Capture the cell that displays the provided text and extract its (X, Y) central coordinate. 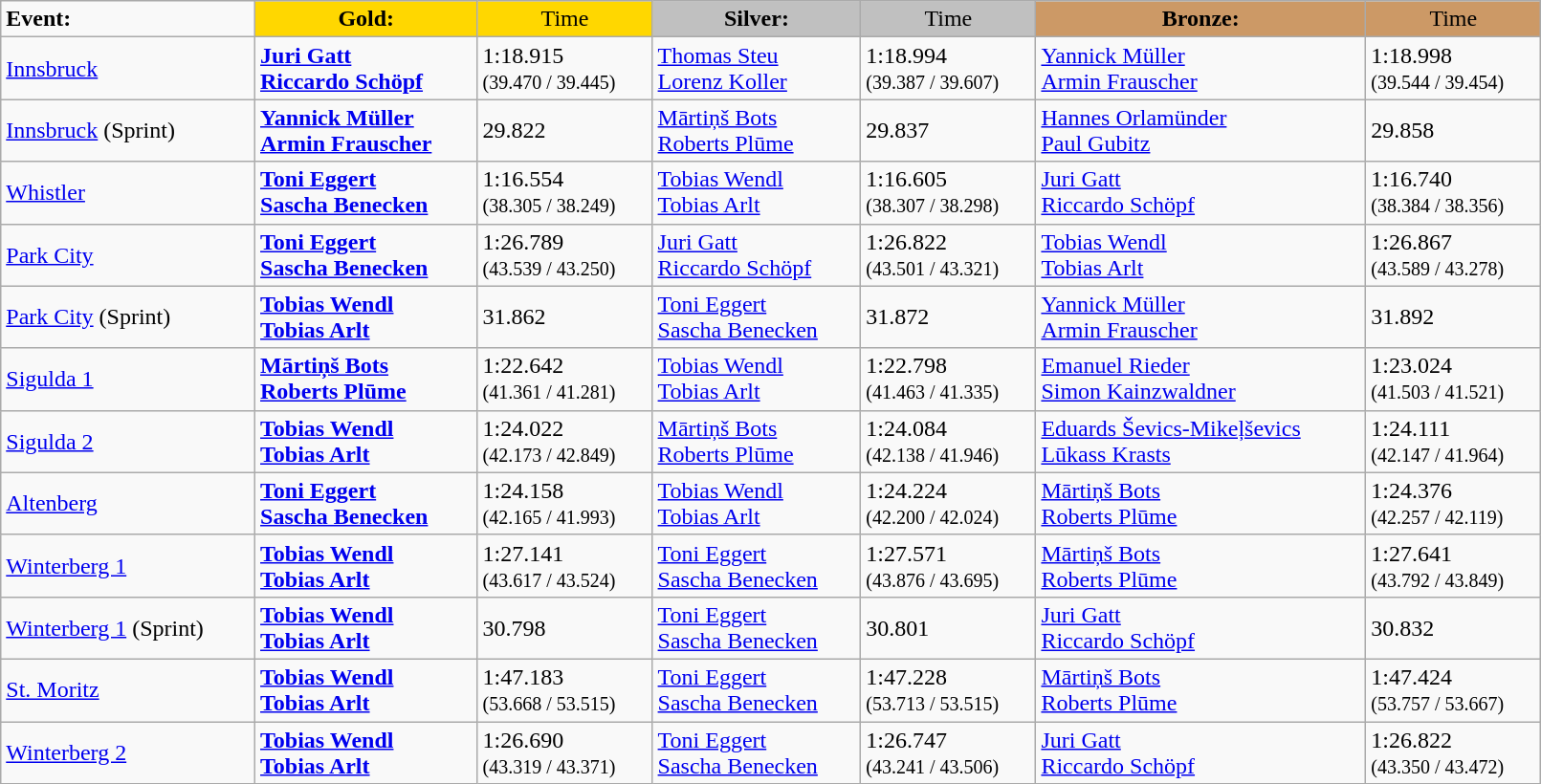
1:24.022(42.173 / 42.849) (564, 442)
1:24.376(42.257 / 42.119) (1454, 503)
1:22.798(41.463 / 41.335) (949, 379)
Emanuel RiederSimon Kainzwaldner (1201, 379)
1:27.641(43.792 / 43.849) (1454, 566)
Sigulda 2 (128, 442)
1:24.111(42.147 / 41.964) (1454, 442)
Sigulda 1 (128, 379)
Thomas SteuLorenz Koller (757, 69)
1:24.224(42.200 / 42.024) (949, 503)
Innsbruck (Sprint) (128, 130)
Winterberg 1 (128, 566)
1:16.740(38.384 / 38.356) (1454, 193)
1:23.024(41.503 / 41.521) (1454, 379)
29.822 (564, 130)
1:26.867(43.589 / 43.278) (1454, 254)
1:27.571(43.876 / 43.695) (949, 566)
Eduards Ševics-MikeļševicsLūkass Krasts (1201, 442)
1:18.994(39.387 / 39.607) (949, 69)
1:22.642(41.361 / 41.281) (564, 379)
1:16.605(38.307 / 38.298) (949, 193)
1:26.822(43.501 / 43.321) (949, 254)
1:18.915(39.470 / 39.445) (564, 69)
1:26.690(43.319 / 43.371) (564, 751)
29.858 (1454, 130)
1:27.141(43.617 / 43.524) (564, 566)
1:47.228(53.713 / 53.515) (949, 690)
Gold: (366, 19)
30.832 (1454, 627)
31.872 (949, 317)
Silver: (757, 19)
Bronze: (1201, 19)
Innsbruck (128, 69)
Park City (128, 254)
Event: (128, 19)
1:24.084(42.138 / 41.946) (949, 442)
1:24.158(42.165 / 41.993) (564, 503)
Park City (Sprint) (128, 317)
1:26.822(43.350 / 43.472) (1454, 751)
1:26.747(43.241 / 43.506) (949, 751)
Winterberg 2 (128, 751)
29.837 (949, 130)
1:18.998(39.544 / 39.454) (1454, 69)
31.892 (1454, 317)
1:47.183(53.668 / 53.515) (564, 690)
Hannes OrlamünderPaul Gubitz (1201, 130)
31.862 (564, 317)
Whistler (128, 193)
1:16.554(38.305 / 38.249) (564, 193)
Altenberg (128, 503)
Winterberg 1 (Sprint) (128, 627)
30.801 (949, 627)
1:26.789(43.539 / 43.250) (564, 254)
30.798 (564, 627)
1:47.424(53.757 / 53.667) (1454, 690)
St. Moritz (128, 690)
